Locate the cell with the specified text and output its [X, Y] center coordinate. 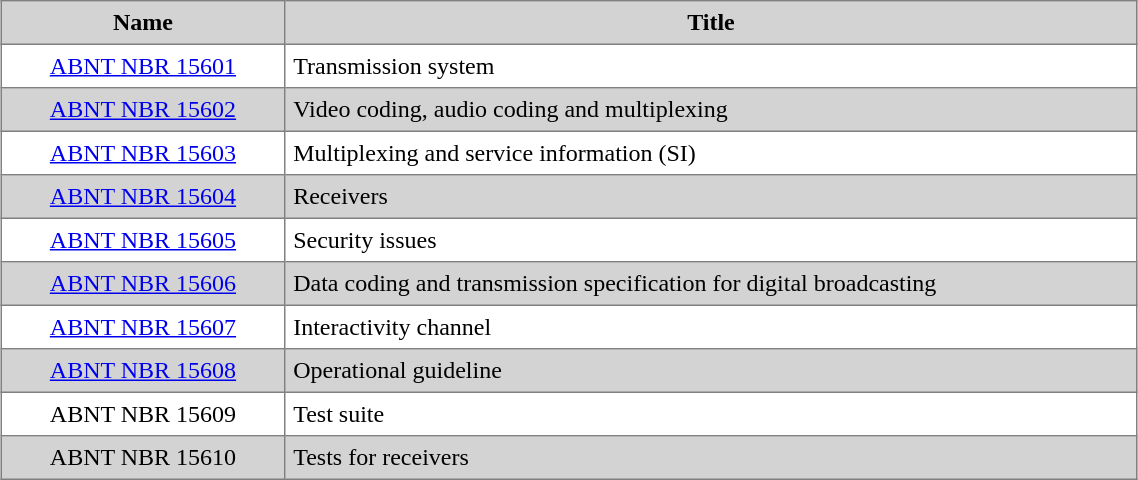
ABNT NBR 15607 [143, 327]
ABNT NBR 15603 [143, 153]
Title [711, 23]
ABNT NBR 15608 [143, 371]
ABNT NBR 15605 [143, 240]
Receivers [711, 197]
Data coding and transmission specification for digital broadcasting [711, 284]
Test suite [711, 414]
Name [143, 23]
Tests for receivers [711, 458]
Security issues [711, 240]
ABNT NBR 15606 [143, 284]
ABNT NBR 15609 [143, 414]
Operational guideline [711, 371]
ABNT NBR 15604 [143, 197]
Video coding, audio coding and multiplexing [711, 110]
ABNT NBR 15610 [143, 458]
ABNT NBR 15602 [143, 110]
ABNT NBR 15601 [143, 66]
Transmission system [711, 66]
Interactivity channel [711, 327]
Multiplexing and service information (SI) [711, 153]
